Locate the cell with the specified text and output its [x, y] center coordinate. 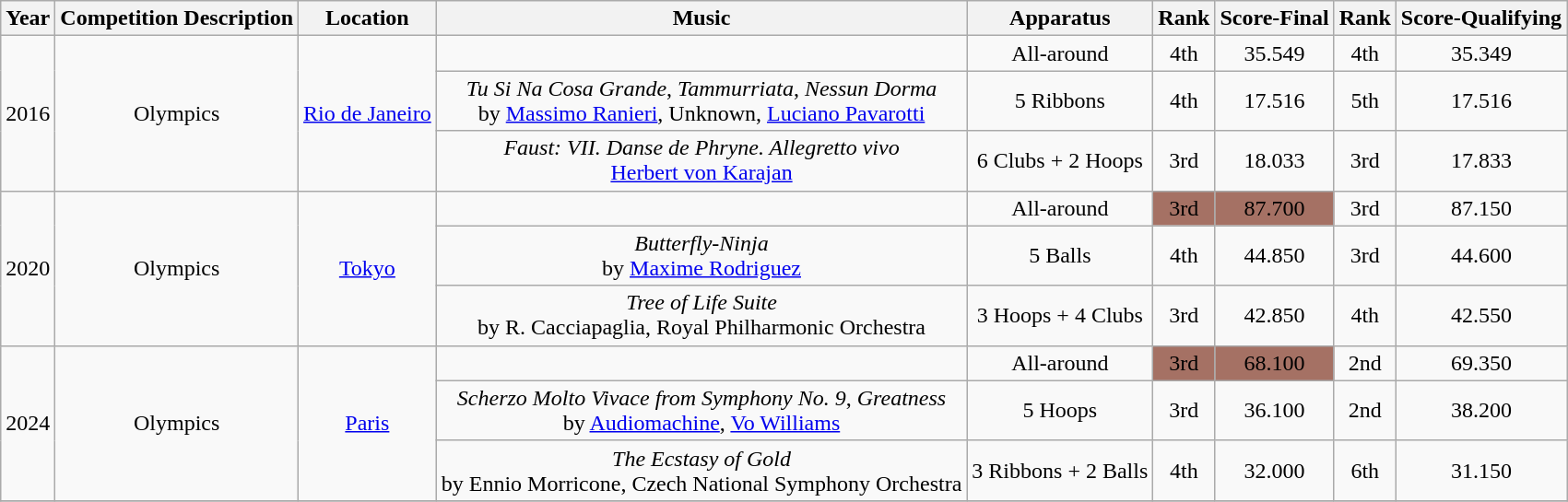
2016 [28, 113]
38.200 [1480, 411]
31.150 [1480, 470]
Year [28, 18]
Score-Final [1274, 18]
Faust: VII. Danse de Phryne. Allegretto vivo Herbert von Karajan [701, 160]
35.349 [1480, 53]
2024 [28, 423]
18.033 [1274, 160]
Competition Description [177, 18]
42.850 [1274, 315]
5 Balls [1060, 256]
Rio de Janeiro [368, 113]
Scherzo Molto Vivace from Symphony No. 9, Greatness by Audiomachine, Vo Williams [701, 411]
Apparatus [1060, 18]
6th [1364, 470]
Paris [368, 423]
The Ecstasy of Gold by Ennio Morricone, Czech National Symphony Orchestra [701, 470]
87.150 [1480, 208]
Score-Qualifying [1480, 18]
44.600 [1480, 256]
5 Hoops [1060, 411]
Location [368, 18]
6 Clubs + 2 Hoops [1060, 160]
5th [1364, 101]
Music [701, 18]
2020 [28, 268]
42.550 [1480, 315]
Tree of Life Suite by R. Cacciapaglia, Royal Philharmonic Orchestra [701, 315]
87.700 [1274, 208]
36.100 [1274, 411]
69.350 [1480, 363]
Tokyo [368, 268]
44.850 [1274, 256]
Tu Si Na Cosa Grande, Tammurriata, Nessun Dorma by Massimo Ranieri, Unknown, Luciano Pavarotti [701, 101]
35.549 [1274, 53]
32.000 [1274, 470]
5 Ribbons [1060, 101]
3 Hoops + 4 Clubs [1060, 315]
68.100 [1274, 363]
3 Ribbons + 2 Balls [1060, 470]
Butterfly-Ninja by Maxime Rodriguez [701, 256]
17.833 [1480, 160]
